Provide the [X, Y] coordinate of the cell's center where the given text is located.  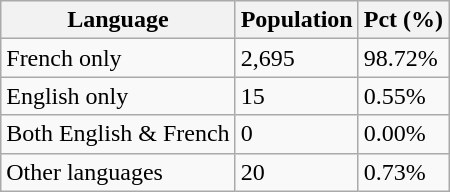
15 [296, 96]
0.55% [403, 96]
Other languages [118, 172]
Pct (%) [403, 20]
Language [118, 20]
Both English & French [118, 134]
French only [118, 58]
0 [296, 134]
2,695 [296, 58]
English only [118, 96]
20 [296, 172]
0.00% [403, 134]
0.73% [403, 172]
Population [296, 20]
98.72% [403, 58]
